Locate the cell with the specified text and output its [X, Y] center coordinate. 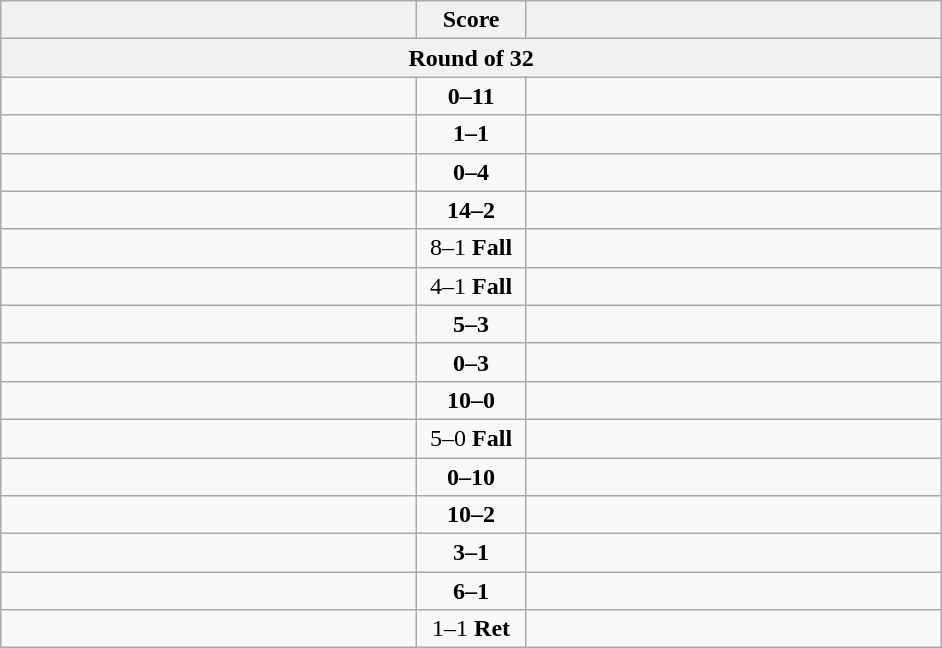
0–4 [472, 172]
10–0 [472, 400]
5–0 Fall [472, 438]
1–1 [472, 134]
Round of 32 [472, 58]
1–1 Ret [472, 629]
14–2 [472, 210]
8–1 Fall [472, 248]
3–1 [472, 553]
Score [472, 20]
5–3 [472, 324]
10–2 [472, 515]
0–11 [472, 96]
4–1 Fall [472, 286]
0–10 [472, 477]
0–3 [472, 362]
6–1 [472, 591]
